Provide the (x, y) coordinate of the cell's center where the given text is located.  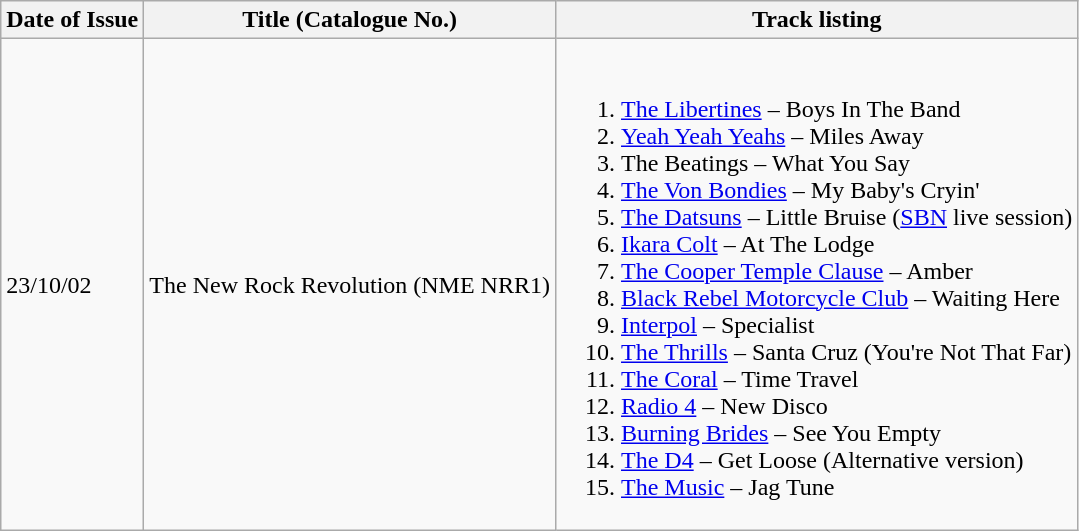
The New Rock Revolution (NME NRR1) (350, 284)
Track listing (816, 20)
Date of Issue (72, 20)
23/10/02 (72, 284)
Title (Catalogue No.) (350, 20)
